Determine the [x, y] coordinate at the center of the cell enclosing the given text.  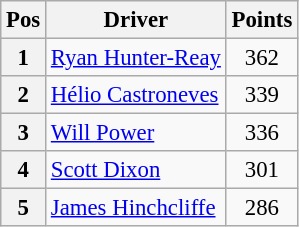
Pos [24, 20]
3 [24, 133]
4 [24, 170]
Ryan Hunter-Reay [136, 58]
Hélio Castroneves [136, 95]
1 [24, 58]
362 [262, 58]
2 [24, 95]
339 [262, 95]
286 [262, 208]
Will Power [136, 133]
336 [262, 133]
Driver [136, 20]
301 [262, 170]
Points [262, 20]
James Hinchcliffe [136, 208]
5 [24, 208]
Scott Dixon [136, 170]
